Locate the cell with the specified text and output its [X, Y] center coordinate. 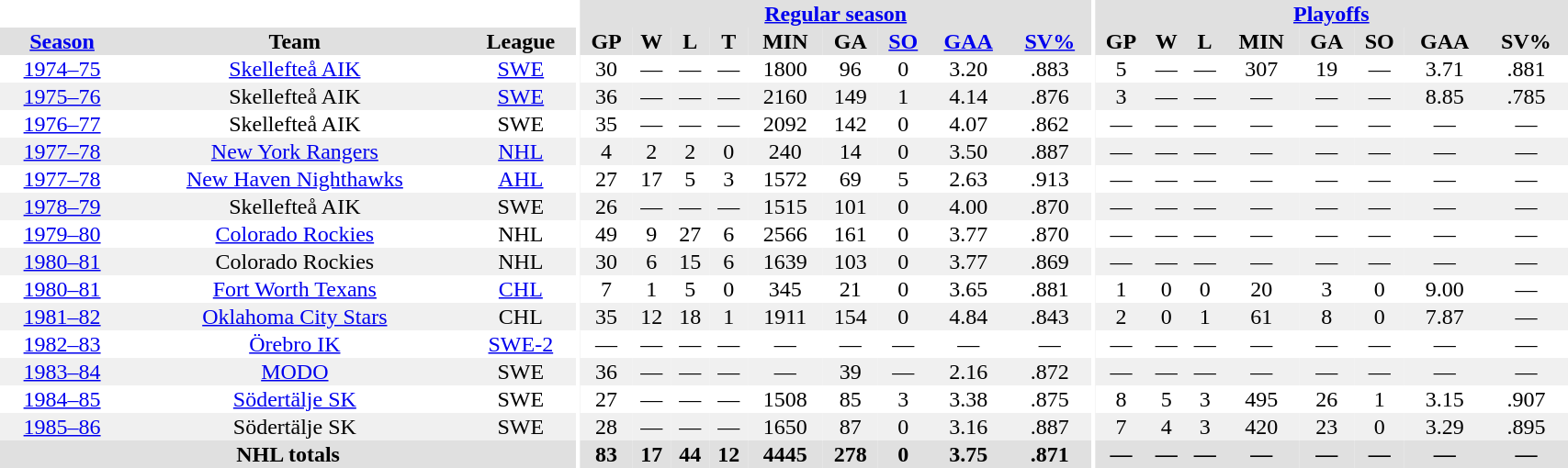
142 [851, 124]
96 [851, 69]
15 [690, 262]
1639 [784, 262]
3.75 [968, 454]
61 [1262, 317]
4.14 [968, 96]
3.16 [968, 427]
1508 [784, 399]
1979–80 [62, 234]
.875 [1050, 399]
Playoffs [1331, 14]
345 [784, 289]
85 [851, 399]
3.20 [968, 69]
.872 [1050, 372]
4.84 [968, 317]
154 [851, 317]
Fort Worth Texans [294, 289]
49 [606, 234]
4.00 [968, 206]
.895 [1526, 427]
1981–82 [62, 317]
83 [606, 454]
9.00 [1445, 289]
1800 [784, 69]
Regular season [836, 14]
1975–76 [62, 96]
Örebro IK [294, 344]
44 [690, 454]
.862 [1050, 124]
2566 [784, 234]
1982–83 [62, 344]
240 [784, 151]
161 [851, 234]
T [728, 41]
New Haven Nighthawks [294, 179]
149 [851, 96]
.869 [1050, 262]
307 [1262, 69]
2.16 [968, 372]
69 [851, 179]
420 [1262, 427]
.883 [1050, 69]
League [522, 41]
101 [851, 206]
2.63 [968, 179]
1911 [784, 317]
9 [651, 234]
Team [294, 41]
1985–86 [62, 427]
1515 [784, 206]
1983–84 [62, 372]
.876 [1050, 96]
18 [690, 317]
1978–79 [62, 206]
14 [851, 151]
1974–75 [62, 69]
23 [1326, 427]
SWE-2 [522, 344]
NHL totals [288, 454]
.913 [1050, 179]
3.50 [968, 151]
8.85 [1445, 96]
2160 [784, 96]
.871 [1050, 454]
4445 [784, 454]
103 [851, 262]
1572 [784, 179]
.785 [1526, 96]
.907 [1526, 399]
19 [1326, 69]
3.71 [1445, 69]
Oklahoma City Stars [294, 317]
1976–77 [62, 124]
Season [62, 41]
21 [851, 289]
28 [606, 427]
New York Rangers [294, 151]
.843 [1050, 317]
278 [851, 454]
4.07 [968, 124]
20 [1262, 289]
2092 [784, 124]
3.29 [1445, 427]
7.87 [1445, 317]
87 [851, 427]
MODO [294, 372]
495 [1262, 399]
3.38 [968, 399]
3.65 [968, 289]
AHL [522, 179]
39 [851, 372]
1984–85 [62, 399]
3.15 [1445, 399]
1650 [784, 427]
